From the cell containing the given text, extract its center point as [x, y] coordinate. 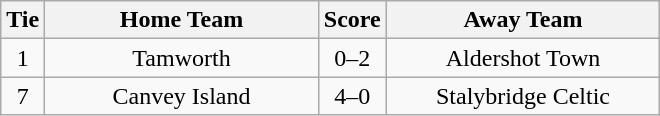
Tamworth [182, 58]
Away Team [523, 20]
Score [352, 20]
1 [23, 58]
Canvey Island [182, 96]
4–0 [352, 96]
7 [23, 96]
Stalybridge Celtic [523, 96]
0–2 [352, 58]
Aldershot Town [523, 58]
Tie [23, 20]
Home Team [182, 20]
